Output the [X, Y] coordinate of the center of the cell containing the given text.  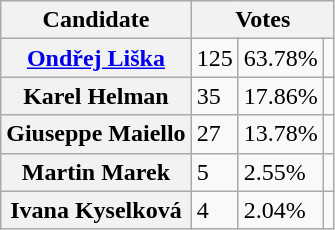
2.55% [280, 172]
Karel Helman [96, 96]
Votes [262, 20]
Candidate [96, 20]
13.78% [280, 134]
4 [214, 210]
27 [214, 134]
63.78% [280, 58]
Giuseppe Maiello [96, 134]
125 [214, 58]
35 [214, 96]
5 [214, 172]
Ondřej Liška [96, 58]
Ivana Kyselková [96, 210]
2.04% [280, 210]
17.86% [280, 96]
Martin Marek [96, 172]
